Pinpoint the cell where the given text exists, returning its [X, Y] midpoint coordinate. 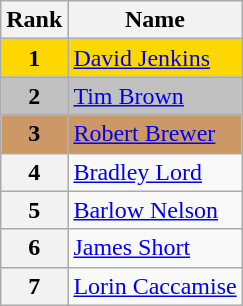
Barlow Nelson [155, 210]
1 [34, 58]
6 [34, 248]
Bradley Lord [155, 172]
David Jenkins [155, 58]
5 [34, 210]
James Short [155, 248]
2 [34, 96]
7 [34, 286]
Rank [34, 20]
4 [34, 172]
Tim Brown [155, 96]
Robert Brewer [155, 134]
Lorin Caccamise [155, 286]
3 [34, 134]
Name [155, 20]
